Find where the given text appears and provide that cell's center as [X, Y] coordinate. 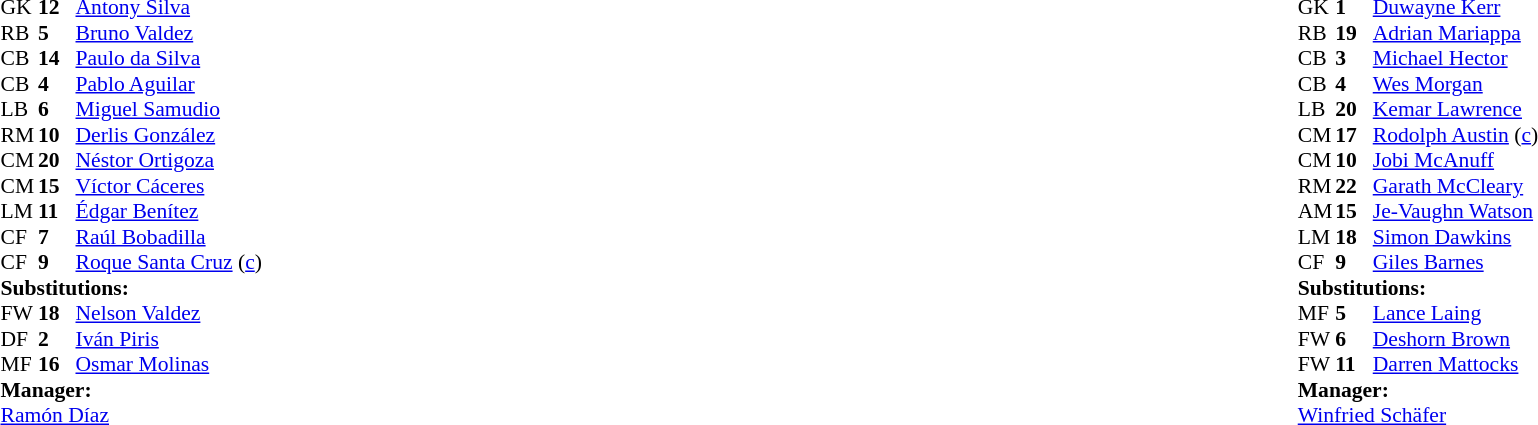
17 [1354, 135]
22 [1354, 186]
Édgar Benítez [169, 211]
Raúl Bobadilla [169, 237]
Roque Santa Cruz (c) [169, 263]
Osmar Molinas [169, 365]
Manager: [130, 390]
Nelson Valdez [169, 313]
Néstor Ortigoza [169, 161]
DF [19, 339]
2 [57, 339]
Miguel Samudio [169, 109]
Pablo Aguilar [169, 84]
Substitutions: [130, 288]
Paulo da Silva [169, 59]
Derlis González [169, 135]
3 [1354, 59]
14 [57, 59]
Bruno Valdez [169, 33]
Iván Piris [169, 339]
16 [57, 365]
Víctor Cáceres [169, 186]
AM [1317, 211]
7 [57, 237]
19 [1354, 33]
